Determine the (X, Y) coordinate at the center of the cell enclosing the given text.  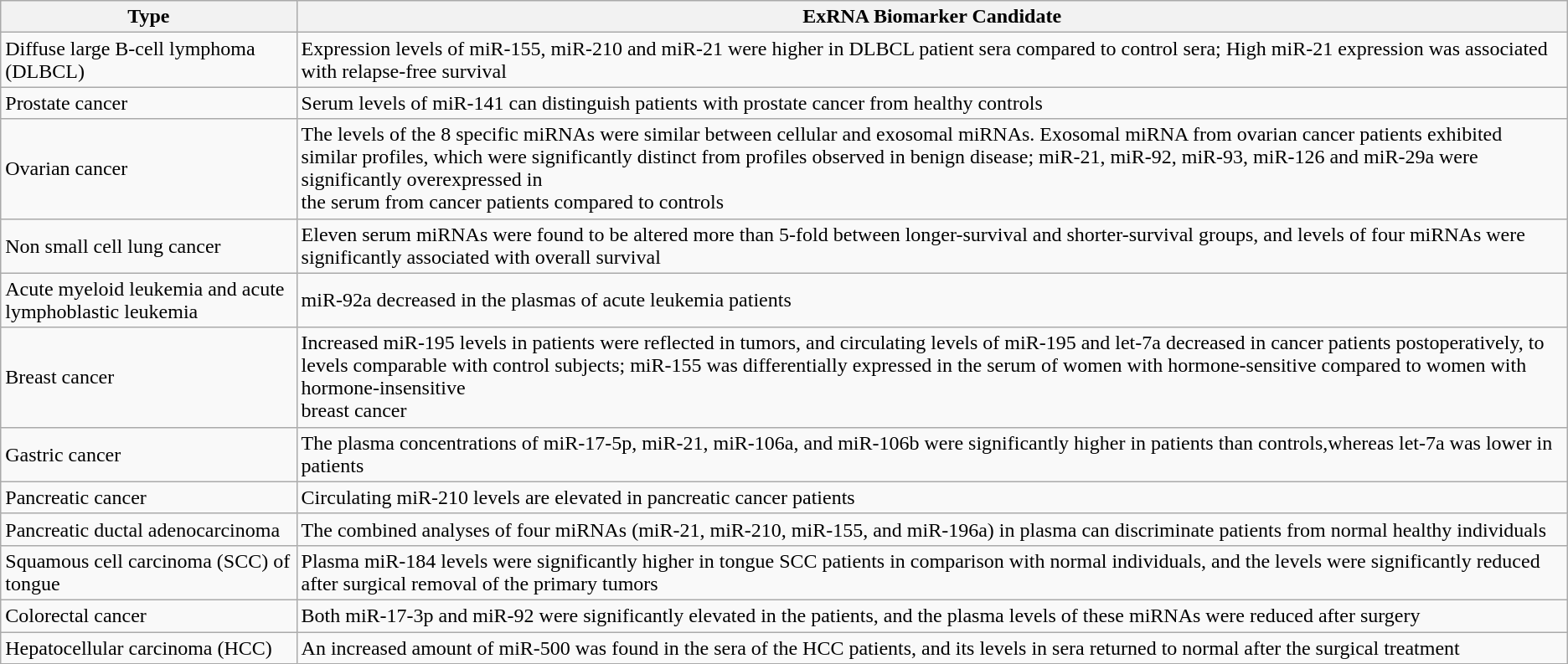
Breast cancer (149, 377)
Diffuse large B-cell lymphoma (DLBCL) (149, 60)
miR-92a decreased in the plasmas of acute leukemia patients (931, 300)
Pancreatic cancer (149, 497)
Acute myeloid leukemia and acute lymphoblastic leukemia (149, 300)
Type (149, 17)
Serum levels of miR-141 can distinguish patients with prostate cancer from healthy controls (931, 103)
Pancreatic ductal adenocarcinoma (149, 529)
Squamous cell carcinoma (SCC) of tongue (149, 573)
Both miR-17-3p and miR-92 were significantly elevated in the patients, and the plasma levels of these miRNAs were reduced after surgery (931, 615)
The combined analyses of four miRNAs (miR-21, miR-210, miR-155, and miR-196a) in plasma can discriminate patients from normal healthy individuals (931, 529)
Prostate cancer (149, 103)
Gastric cancer (149, 454)
ExRNA Biomarker Candidate (931, 17)
An increased amount of miR-500 was found in the sera of the HCC patients, and its levels in sera returned to normal after the surgical treatment (931, 647)
Circulating miR-210 levels are elevated in pancreatic cancer patients (931, 497)
Ovarian cancer (149, 169)
Hepatocellular carcinoma (HCC) (149, 647)
Colorectal cancer (149, 615)
Non small cell lung cancer (149, 246)
